Extract the [x, y] coordinate from the center of the cell holding the provided text.  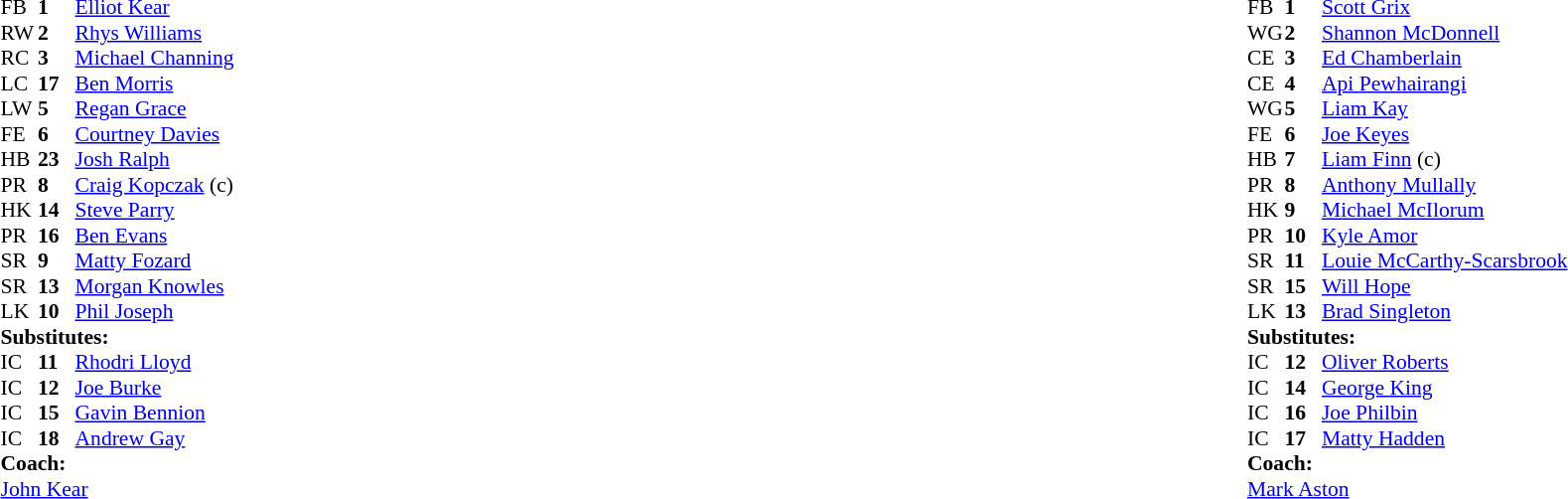
Ben Morris [155, 83]
Phil Joseph [155, 311]
Ben Evans [155, 236]
18 [57, 438]
LC [19, 83]
Anthony Mullally [1445, 185]
Matty Fozard [155, 261]
Josh Ralph [155, 160]
Matty Hadden [1445, 438]
Will Hope [1445, 286]
RW [19, 33]
Liam Finn (c) [1445, 160]
Shannon McDonnell [1445, 33]
Joe Burke [155, 388]
RC [19, 59]
LW [19, 108]
Joe Keyes [1445, 134]
Joe Philbin [1445, 413]
Morgan Knowles [155, 286]
Michael Channing [155, 59]
Api Pewhairangi [1445, 83]
Rhys Williams [155, 33]
Rhodri Lloyd [155, 363]
Regan Grace [155, 108]
Courtney Davies [155, 134]
Michael McIlorum [1445, 210]
Andrew Gay [155, 438]
George King [1445, 388]
Gavin Bennion [155, 413]
Ed Chamberlain [1445, 59]
Liam Kay [1445, 108]
7 [1303, 160]
Steve Parry [155, 210]
Brad Singleton [1445, 311]
Craig Kopczak (c) [155, 185]
Oliver Roberts [1445, 363]
Kyle Amor [1445, 236]
23 [57, 160]
4 [1303, 83]
Louie McCarthy-Scarsbrook [1445, 261]
